Locate the cell with the specified text and output its (X, Y) center coordinate. 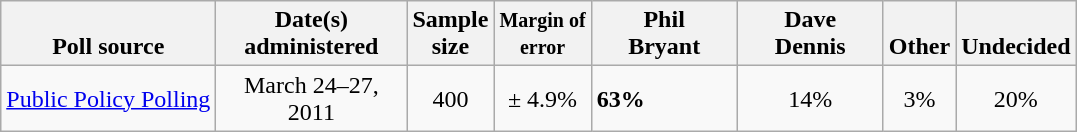
63% (664, 98)
DaveDennis (810, 34)
March 24–27, 2011 (312, 98)
Margin oferror (542, 34)
Date(s)administered (312, 34)
14% (810, 98)
400 (450, 98)
Samplesize (450, 34)
Other (919, 34)
Poll source (108, 34)
Undecided (1016, 34)
Public Policy Polling (108, 98)
20% (1016, 98)
PhilBryant (664, 34)
3% (919, 98)
± 4.9% (542, 98)
